Search for the cell housing the specified text and yield its (X, Y) center coordinate. 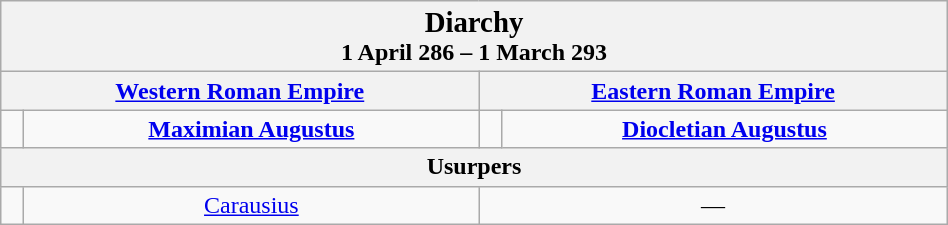
— (713, 205)
Diocletian Augustus (725, 129)
Usurpers (474, 167)
Eastern Roman Empire (713, 91)
Diarchy1 April 286 – 1 March 293 (474, 36)
Maximian Augustus (252, 129)
Carausius (252, 205)
Western Roman Empire (240, 91)
